Extract the [x, y] coordinate from the center of the cell holding the provided text.  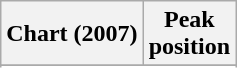
Peakposition [189, 34]
Chart (2007) [72, 34]
